Return the [X, Y] coordinate for the center point of the cell that contains the specified text.  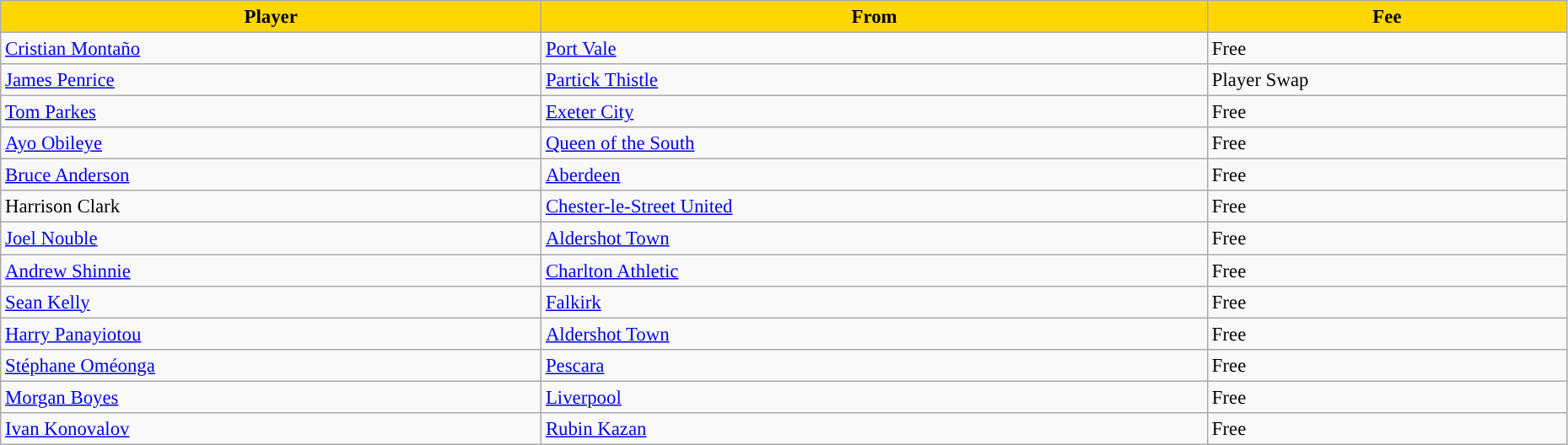
Ivan Konovalov [272, 429]
Partick Thistle [875, 80]
Queen of the South [875, 143]
Port Vale [875, 49]
Pescara [875, 365]
Bruce Anderson [272, 175]
Ayo Obileye [272, 143]
Chester-le-Street United [875, 206]
Liverpool [875, 397]
Harrison Clark [272, 206]
Charlton Athletic [875, 271]
Cristian Montaño [272, 49]
Sean Kelly [272, 302]
Player Swap [1387, 80]
From [875, 17]
Joel Nouble [272, 239]
Exeter City [875, 112]
Tom Parkes [272, 112]
Fee [1387, 17]
Rubin Kazan [875, 429]
Player [272, 17]
Andrew Shinnie [272, 271]
Stéphane Oméonga [272, 365]
Aberdeen [875, 175]
James Penrice [272, 80]
Falkirk [875, 302]
Harry Panayiotou [272, 334]
Morgan Boyes [272, 397]
